Output the (x, y) coordinate of the center of the cell containing the given text.  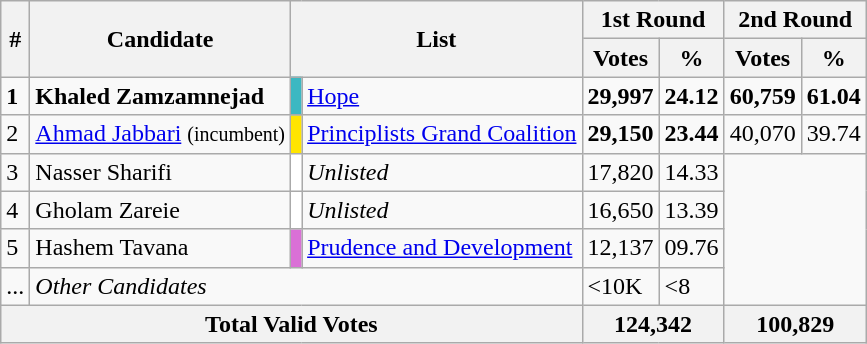
Ahmad Jabbari (incumbent) (160, 134)
Hashem Tavana (160, 248)
2 (16, 134)
<8 (692, 286)
Nasser Sharifi (160, 172)
16,650 (620, 210)
60,759 (762, 96)
Gholam Zareie (160, 210)
17,820 (620, 172)
124,342 (653, 324)
14.33 (692, 172)
09.76 (692, 248)
1st Round (653, 20)
1 (16, 96)
39.74 (834, 134)
12,137 (620, 248)
Other Candidates (306, 286)
2nd Round (795, 20)
Candidate (160, 39)
Khaled Zamzamnejad (160, 96)
5 (16, 248)
Prudence and Development (442, 248)
100,829 (795, 324)
Principlists Grand Coalition (442, 134)
List (436, 39)
# (16, 39)
29,150 (620, 134)
13.39 (692, 210)
<10K (620, 286)
61.04 (834, 96)
40,070 (762, 134)
24.12 (692, 96)
4 (16, 210)
Total Valid Votes (292, 324)
... (16, 286)
3 (16, 172)
29,997 (620, 96)
23.44 (692, 134)
Hope (442, 96)
